Scan for the cell matching the given text and deliver its (X, Y) coordinate at center. 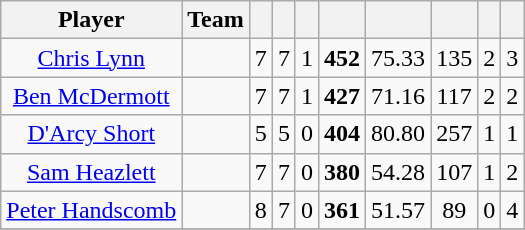
80.80 (398, 134)
427 (342, 96)
4 (512, 210)
3 (512, 58)
135 (454, 58)
D'Arcy Short (92, 134)
75.33 (398, 58)
Player (92, 20)
361 (342, 210)
71.16 (398, 96)
51.57 (398, 210)
Sam Heazlett (92, 172)
257 (454, 134)
117 (454, 96)
8 (260, 210)
Chris Lynn (92, 58)
107 (454, 172)
404 (342, 134)
54.28 (398, 172)
Team (216, 20)
Ben McDermott (92, 96)
89 (454, 210)
Peter Handscomb (92, 210)
452 (342, 58)
380 (342, 172)
